Extract the (X, Y) coordinate from the center of the cell holding the provided text.  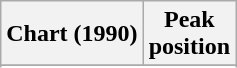
Peakposition (189, 34)
Chart (1990) (72, 34)
